Return [X, Y] of the center of cell containing provided text 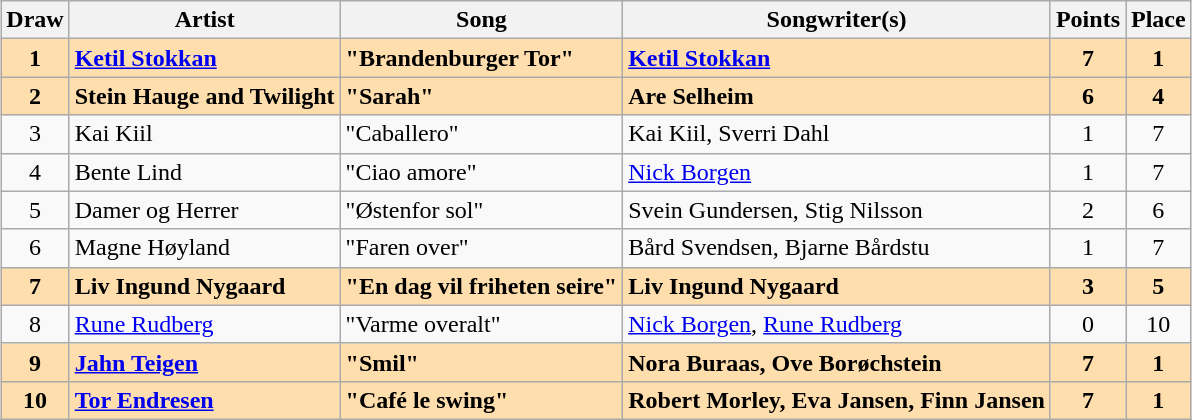
Nora Buraas, Ove Borøchstein [837, 362]
8 [35, 324]
Song [482, 20]
"Brandenburger Tor" [482, 58]
0 [1088, 324]
Svein Gundersen, Stig Nilsson [837, 210]
Points [1088, 20]
"Østenfor sol" [482, 210]
Nick Borgen [837, 172]
Stein Hauge and Twilight [204, 96]
Jahn Teigen [204, 362]
Tor Endresen [204, 400]
"Caballero" [482, 134]
Robert Morley, Eva Jansen, Finn Jansen [837, 400]
"En dag vil friheten seire" [482, 286]
Draw [35, 20]
"Faren over" [482, 248]
Artist [204, 20]
Damer og Herrer [204, 210]
"Café le swing" [482, 400]
Place [1159, 20]
"Ciao amore" [482, 172]
"Sarah" [482, 96]
Songwriter(s) [837, 20]
Kai Kiil, Sverri Dahl [837, 134]
"Smil" [482, 362]
"Varme overalt" [482, 324]
Nick Borgen, Rune Rudberg [837, 324]
Kai Kiil [204, 134]
Are Selheim [837, 96]
Bård Svendsen, Bjarne Bårdstu [837, 248]
9 [35, 362]
Bente Lind [204, 172]
Magne Høyland [204, 248]
Rune Rudberg [204, 324]
